Extract the (X, Y) coordinate from the center of the cell holding the provided text.  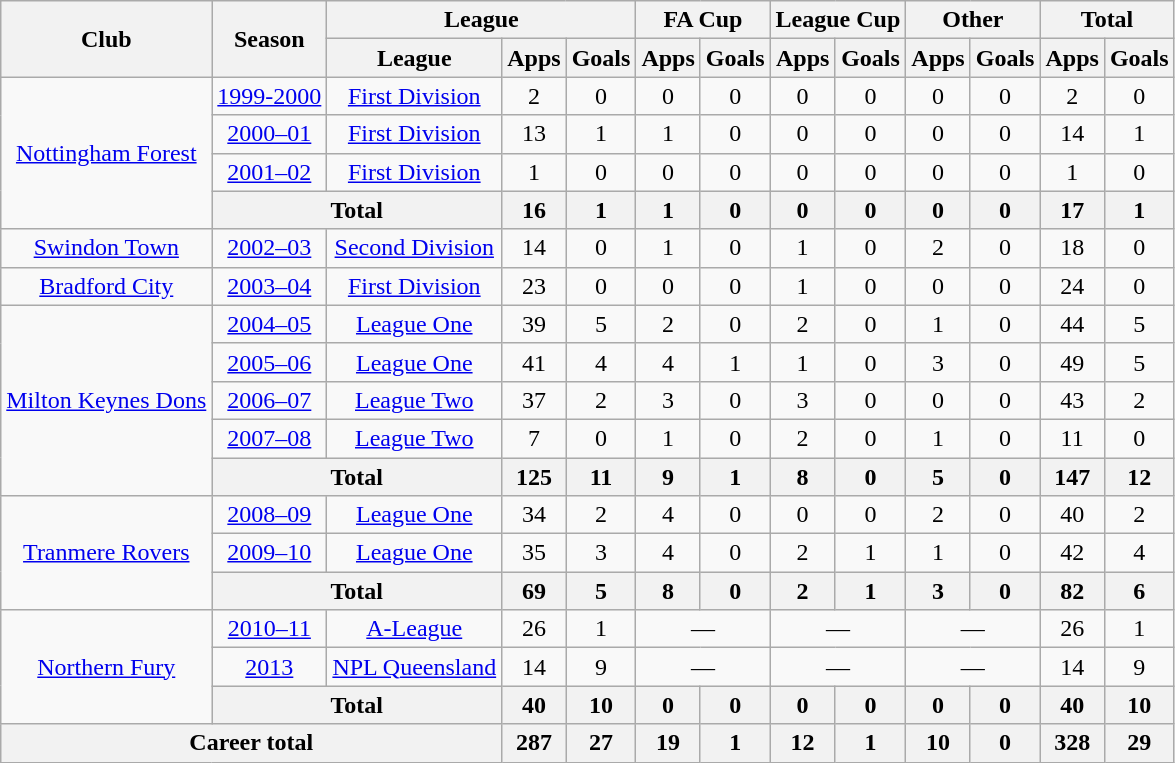
2004–05 (270, 324)
2007–08 (270, 438)
Tranmere Rovers (106, 553)
42 (1072, 553)
Milton Keynes Dons (106, 400)
Bradford City (106, 286)
125 (534, 477)
37 (534, 400)
Club (106, 39)
7 (534, 438)
2008–09 (270, 515)
2005–06 (270, 362)
13 (534, 134)
Nottingham Forest (106, 153)
23 (534, 286)
Other (973, 20)
FA Cup (703, 20)
2001–02 (270, 172)
6 (1139, 591)
35 (534, 553)
2002–03 (270, 248)
2000–01 (270, 134)
328 (1072, 743)
69 (534, 591)
2009–10 (270, 553)
287 (534, 743)
1999-2000 (270, 96)
44 (1072, 324)
24 (1072, 286)
Career total (252, 743)
34 (534, 515)
82 (1072, 591)
2003–04 (270, 286)
A-League (414, 629)
Season (270, 39)
17 (1072, 210)
Northern Fury (106, 667)
NPL Queensland (414, 667)
Second Division (414, 248)
29 (1139, 743)
2013 (270, 667)
League Cup (838, 20)
16 (534, 210)
41 (534, 362)
19 (668, 743)
147 (1072, 477)
49 (1072, 362)
27 (601, 743)
18 (1072, 248)
2010–11 (270, 629)
2006–07 (270, 400)
39 (534, 324)
Swindon Town (106, 248)
43 (1072, 400)
